Capture the cell that displays the provided text and extract its (X, Y) central coordinate. 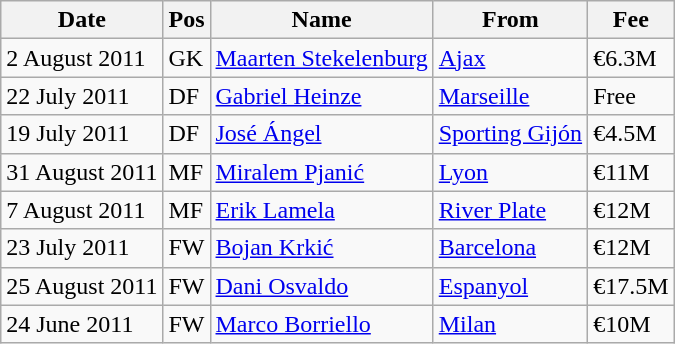
Fee (631, 20)
31 August 2011 (82, 172)
Miralem Pjanić (322, 172)
Marseille (510, 96)
From (510, 20)
Date (82, 20)
Sporting Gijón (510, 134)
€4.5M (631, 134)
24 June 2011 (82, 324)
€11M (631, 172)
€6.3M (631, 58)
Ajax (510, 58)
€10M (631, 324)
23 July 2011 (82, 248)
7 August 2011 (82, 210)
2 August 2011 (82, 58)
Gabriel Heinze (322, 96)
25 August 2011 (82, 286)
Pos (186, 20)
Name (322, 20)
José Ángel (322, 134)
Espanyol (510, 286)
Dani Osvaldo (322, 286)
19 July 2011 (82, 134)
Free (631, 96)
River Plate (510, 210)
GK (186, 58)
Bojan Krkić (322, 248)
Milan (510, 324)
Marco Borriello (322, 324)
Maarten Stekelenburg (322, 58)
Lyon (510, 172)
Barcelona (510, 248)
€17.5M (631, 286)
22 July 2011 (82, 96)
Erik Lamela (322, 210)
